Locate the cell with the specified text and output its (x, y) center coordinate. 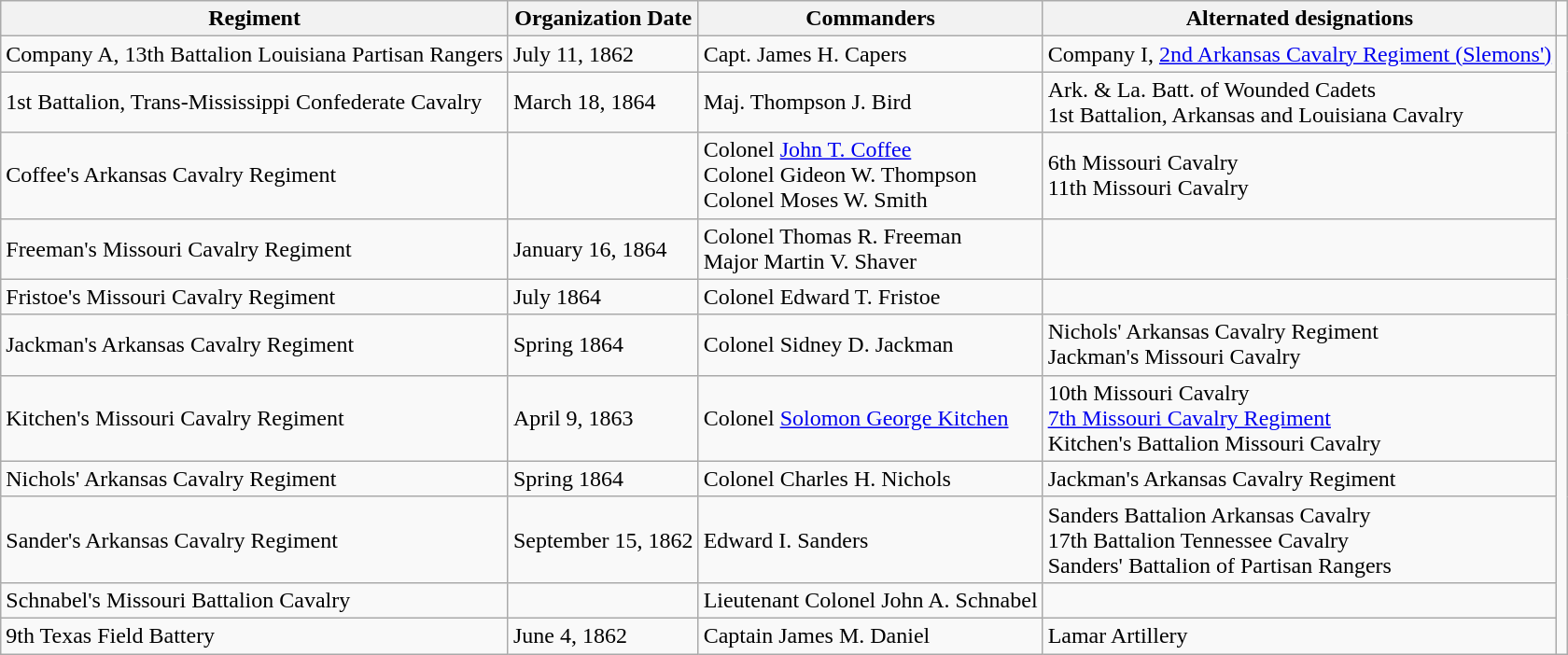
Ark. & La. Batt. of Wounded Cadets1st Battalion, Arkansas and Louisiana Cavalry (1299, 103)
Colonel Sidney D. Jackman (870, 345)
Company I, 2nd Arkansas Cavalry Regiment (Slemons') (1299, 54)
Colonel John T. CoffeeColonel Gideon W. ThompsonColonel Moses W. Smith (870, 175)
Colonel Edward T. Fristoe (870, 297)
June 4, 1862 (603, 635)
September 15, 1862 (603, 539)
Fristoe's Missouri Cavalry Regiment (255, 297)
Colonel Thomas R. FreemanMajor Martin V. Shaver (870, 248)
Kitchen's Missouri Cavalry Regiment (255, 418)
Edward I. Sanders (870, 539)
Maj. Thompson J. Bird (870, 103)
July 11, 1862 (603, 54)
Colonel Charles H. Nichols (870, 479)
Nichols' Arkansas Cavalry Regiment (255, 479)
Freeman's Missouri Cavalry Regiment (255, 248)
Coffee's Arkansas Cavalry Regiment (255, 175)
Lieutenant Colonel John A. Schnabel (870, 600)
Colonel Solomon George Kitchen (870, 418)
Sander's Arkansas Cavalry Regiment (255, 539)
January 16, 1864 (603, 248)
March 18, 1864 (603, 103)
10th Missouri Cavalry7th Missouri Cavalry RegimentKitchen's Battalion Missouri Cavalry (1299, 418)
April 9, 1863 (603, 418)
Alternated designations (1299, 19)
Commanders (870, 19)
Lamar Artillery (1299, 635)
Organization Date (603, 19)
Regiment (255, 19)
Nichols' Arkansas Cavalry RegimentJackman's Missouri Cavalry (1299, 345)
1st Battalion, Trans-Mississippi Confederate Cavalry (255, 103)
Company A, 13th Battalion Louisiana Partisan Rangers (255, 54)
9th Texas Field Battery (255, 635)
July 1864 (603, 297)
Sanders Battalion Arkansas Cavalry17th Battalion Tennessee CavalrySanders' Battalion of Partisan Rangers (1299, 539)
Schnabel's Missouri Battalion Cavalry (255, 600)
Captain James M. Daniel (870, 635)
Capt. James H. Capers (870, 54)
6th Missouri Cavalry11th Missouri Cavalry (1299, 175)
